Provide the [X, Y] coordinate of the cell's center where the given text is located.  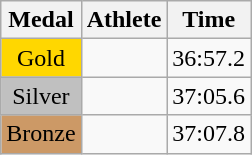
Bronze [41, 134]
Gold [41, 58]
Time [209, 20]
37:05.6 [209, 96]
Silver [41, 96]
36:57.2 [209, 58]
Medal [41, 20]
37:07.8 [209, 134]
Athlete [124, 20]
